Identify which cell holds the provided text, then report its [x, y] central coordinate. 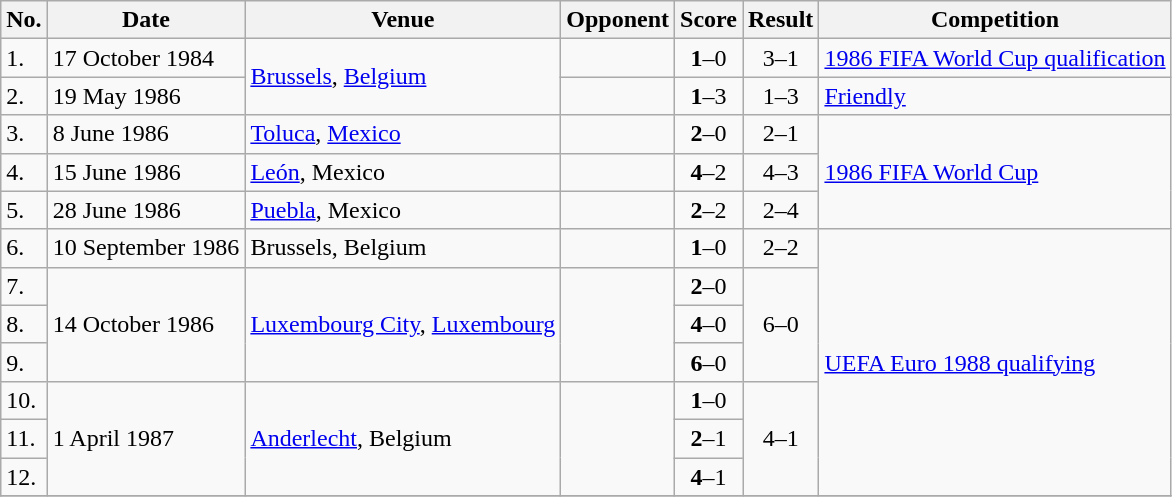
Date [146, 20]
9. [24, 362]
UEFA Euro 1988 qualifying [995, 362]
1986 FIFA World Cup [995, 172]
Anderlecht, Belgium [403, 438]
3–1 [780, 58]
4. [24, 172]
5. [24, 210]
Competition [995, 20]
12. [24, 477]
2. [24, 96]
17 October 1984 [146, 58]
4–0 [709, 324]
28 June 1986 [146, 210]
14 October 1986 [146, 324]
10 September 1986 [146, 248]
Puebla, Mexico [403, 210]
Venue [403, 20]
Score [709, 20]
Friendly [995, 96]
6. [24, 248]
4–2 [709, 172]
8 June 1986 [146, 134]
3. [24, 134]
2–4 [780, 210]
Opponent [618, 20]
11. [24, 438]
Luxembourg City, Luxembourg [403, 324]
Toluca, Mexico [403, 134]
10. [24, 400]
19 May 1986 [146, 96]
1 April 1987 [146, 438]
Result [780, 20]
León, Mexico [403, 172]
1. [24, 58]
1986 FIFA World Cup qualification [995, 58]
15 June 1986 [146, 172]
4–3 [780, 172]
No. [24, 20]
8. [24, 324]
7. [24, 286]
